Provide the [x, y] coordinate of the cell's center where the given text is located.  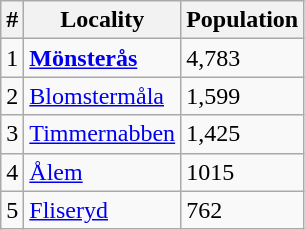
762 [242, 210]
Fliseryd [102, 210]
5 [12, 210]
2 [12, 96]
4 [12, 172]
Blomstermåla [102, 96]
Locality [102, 20]
1,425 [242, 134]
4,783 [242, 58]
1,599 [242, 96]
Timmernabben [102, 134]
# [12, 20]
Mönsterås [102, 58]
Ålem [102, 172]
1015 [242, 172]
3 [12, 134]
1 [12, 58]
Population [242, 20]
